Find where the given text appears and provide that cell's center as (X, Y) coordinate. 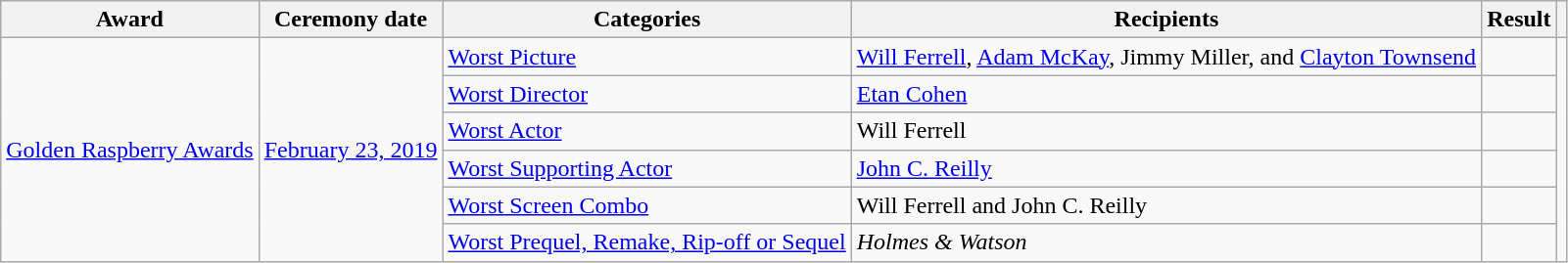
Will Ferrell and John C. Reilly (1165, 205)
Worst Director (646, 94)
Worst Actor (646, 131)
Result (1519, 20)
Worst Prequel, Remake, Rip-off or Sequel (646, 242)
Categories (646, 20)
Ceremony date (351, 20)
Award (129, 20)
Holmes & Watson (1165, 242)
February 23, 2019 (351, 150)
John C. Reilly (1165, 168)
Recipients (1165, 20)
Worst Picture (646, 57)
Golden Raspberry Awards (129, 150)
Will Ferrell, Adam McKay, Jimmy Miller, and Clayton Townsend (1165, 57)
Worst Supporting Actor (646, 168)
Will Ferrell (1165, 131)
Etan Cohen (1165, 94)
Worst Screen Combo (646, 205)
